Determine the [X, Y] coordinate at the center of the cell enclosing the given text.  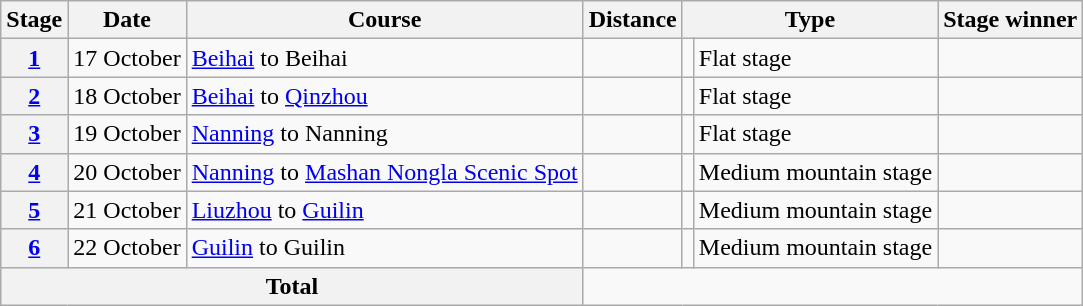
18 October [127, 96]
Type [810, 20]
Nanning to Mashan Nongla Scenic Spot [384, 172]
6 [34, 248]
Stage [34, 20]
19 October [127, 134]
Liuzhou to Guilin [384, 210]
Date [127, 20]
1 [34, 58]
22 October [127, 248]
Course [384, 20]
17 October [127, 58]
Distance [632, 20]
Nanning to Nanning [384, 134]
Beihai to Qinzhou [384, 96]
20 October [127, 172]
3 [34, 134]
5 [34, 210]
Guilin to Guilin [384, 248]
Stage winner [1010, 20]
21 October [127, 210]
Total [292, 286]
2 [34, 96]
4 [34, 172]
Beihai to Beihai [384, 58]
